From the cell containing the given text, extract its center point as [X, Y] coordinate. 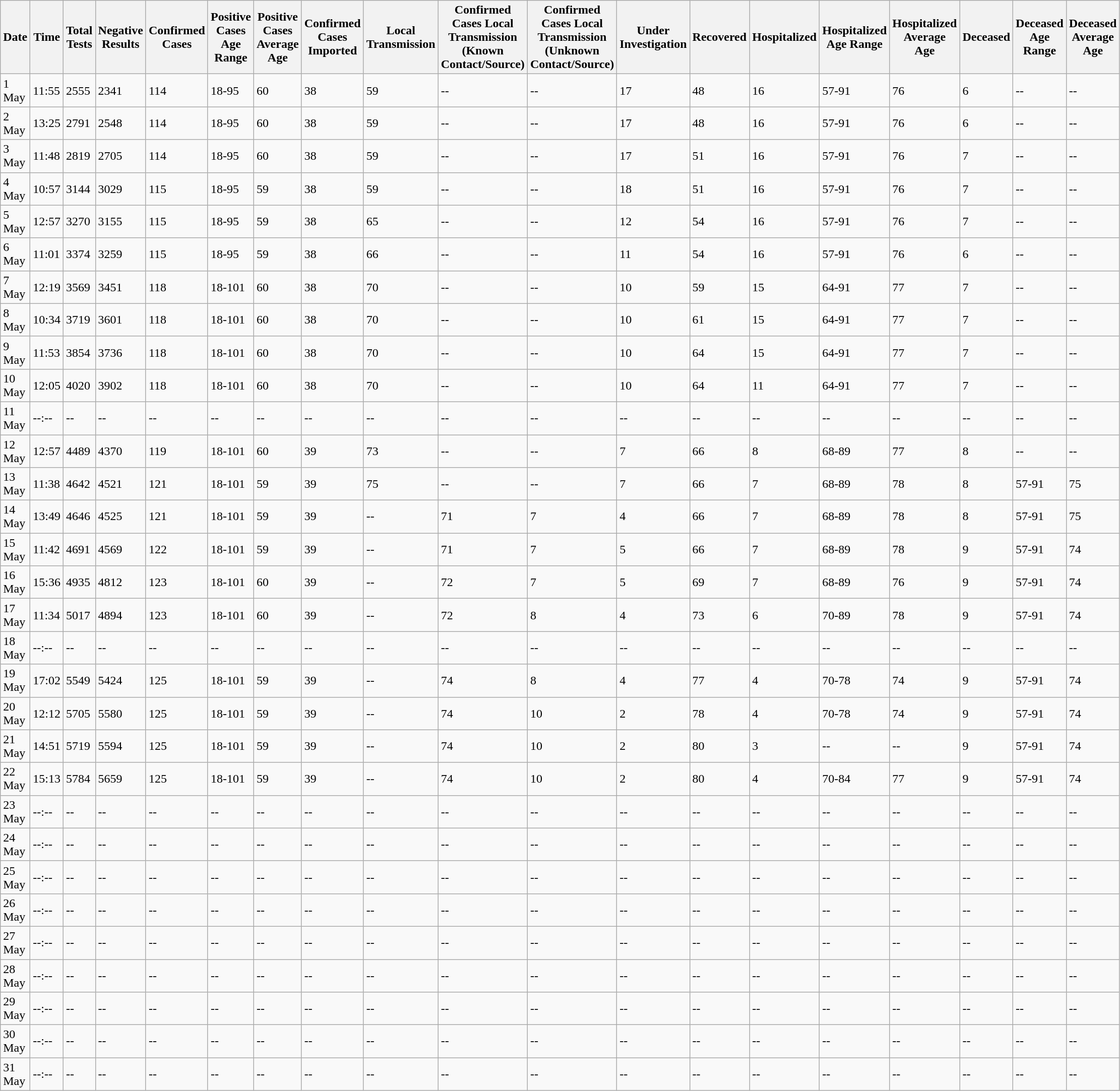
18 [653, 188]
5580 [120, 714]
3144 [80, 188]
11 May [15, 418]
70-89 [855, 615]
11:34 [47, 615]
61 [720, 319]
Negative Results [120, 37]
14 May [15, 517]
11:55 [47, 91]
4691 [80, 549]
Positive Cases Age Range [231, 37]
Deceased Age Range [1040, 37]
4489 [80, 451]
Total Tests [80, 37]
5719 [80, 746]
28 May [15, 976]
12 May [15, 451]
Local Transmission [401, 37]
26 May [15, 910]
3902 [120, 385]
5017 [80, 615]
5424 [120, 680]
2341 [120, 91]
4569 [120, 549]
Confirmed Cases Local Transmission (Known Contact/Source) [483, 37]
5 May [15, 222]
2 May [15, 123]
13:49 [47, 517]
Deceased [986, 37]
2705 [120, 156]
Deceased Average Age [1093, 37]
3374 [80, 254]
3451 [120, 287]
25 May [15, 877]
4525 [120, 517]
2548 [120, 123]
12:19 [47, 287]
119 [176, 451]
11:53 [47, 353]
Hospitalized Average Age [924, 37]
Hospitalized [784, 37]
3854 [80, 353]
Positive Cases Average Age [278, 37]
65 [401, 222]
18 May [15, 648]
Hospitalized Age Range [855, 37]
3155 [120, 222]
10:57 [47, 188]
10:34 [47, 319]
3601 [120, 319]
Confirmed Cases [176, 37]
20 May [15, 714]
2791 [80, 123]
23 May [15, 811]
11:38 [47, 484]
Under Investigation [653, 37]
122 [176, 549]
3719 [80, 319]
3259 [120, 254]
12:12 [47, 714]
4 May [15, 188]
Confirmed Cases Local Transmission (Unknown Contact/Source) [572, 37]
11:48 [47, 156]
4646 [80, 517]
2819 [80, 156]
Confirmed Cases Imported [333, 37]
9 May [15, 353]
4642 [80, 484]
Recovered [720, 37]
12:05 [47, 385]
3 May [15, 156]
Date [15, 37]
4020 [80, 385]
10 May [15, 385]
31 May [15, 1074]
13:25 [47, 123]
11:01 [47, 254]
29 May [15, 1009]
4521 [120, 484]
4812 [120, 583]
5594 [120, 746]
11:42 [47, 549]
7 May [15, 287]
2555 [80, 91]
70-84 [855, 779]
3270 [80, 222]
13 May [15, 484]
15:13 [47, 779]
3736 [120, 353]
12 [653, 222]
69 [720, 583]
14:51 [47, 746]
4894 [120, 615]
5784 [80, 779]
5659 [120, 779]
3569 [80, 287]
16 May [15, 583]
30 May [15, 1041]
4370 [120, 451]
8 May [15, 319]
17 May [15, 615]
21 May [15, 746]
19 May [15, 680]
6 May [15, 254]
5705 [80, 714]
15:36 [47, 583]
17:02 [47, 680]
15 May [15, 549]
4935 [80, 583]
1 May [15, 91]
27 May [15, 942]
5549 [80, 680]
3029 [120, 188]
3 [784, 746]
Time [47, 37]
24 May [15, 845]
22 May [15, 779]
